Locate the cell with the specified text and output its (x, y) center coordinate. 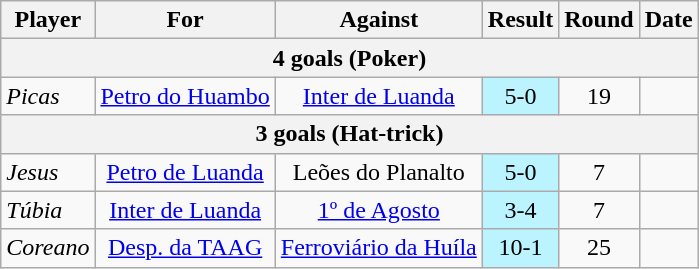
1º de Agosto (378, 210)
Result (520, 20)
For (185, 20)
Round (599, 20)
19 (599, 96)
Jesus (48, 172)
3-4 (520, 210)
25 (599, 248)
Túbia (48, 210)
Player (48, 20)
Leões do Planalto (378, 172)
Ferroviário da Huíla (378, 248)
Petro de Luanda (185, 172)
Picas (48, 96)
Date (668, 20)
Desp. da TAAG (185, 248)
Against (378, 20)
10-1 (520, 248)
3 goals (Hat-trick) (350, 134)
Petro do Huambo (185, 96)
Coreano (48, 248)
4 goals (Poker) (350, 58)
